Identify which cell holds the provided text, then report its (X, Y) central coordinate. 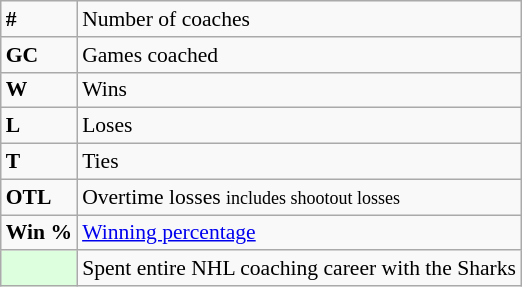
# (39, 19)
Overtime losses includes shootout losses (299, 197)
L (39, 126)
T (39, 162)
Spent entire NHL coaching career with the Sharks (299, 269)
Loses (299, 126)
W (39, 90)
Games coached (299, 55)
OTL (39, 197)
GC (39, 55)
Wins (299, 90)
Winning percentage (299, 233)
Number of coaches (299, 19)
Ties (299, 162)
Win % (39, 233)
